Find where the given text appears and provide that cell's center as [x, y] coordinate. 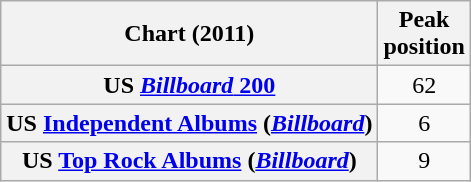
Peakposition [424, 34]
US Billboard 200 [190, 85]
9 [424, 161]
US Independent Albums (Billboard) [190, 123]
6 [424, 123]
US Top Rock Albums (Billboard) [190, 161]
Chart (2011) [190, 34]
62 [424, 85]
